Locate the cell with the specified text and output its [X, Y] center coordinate. 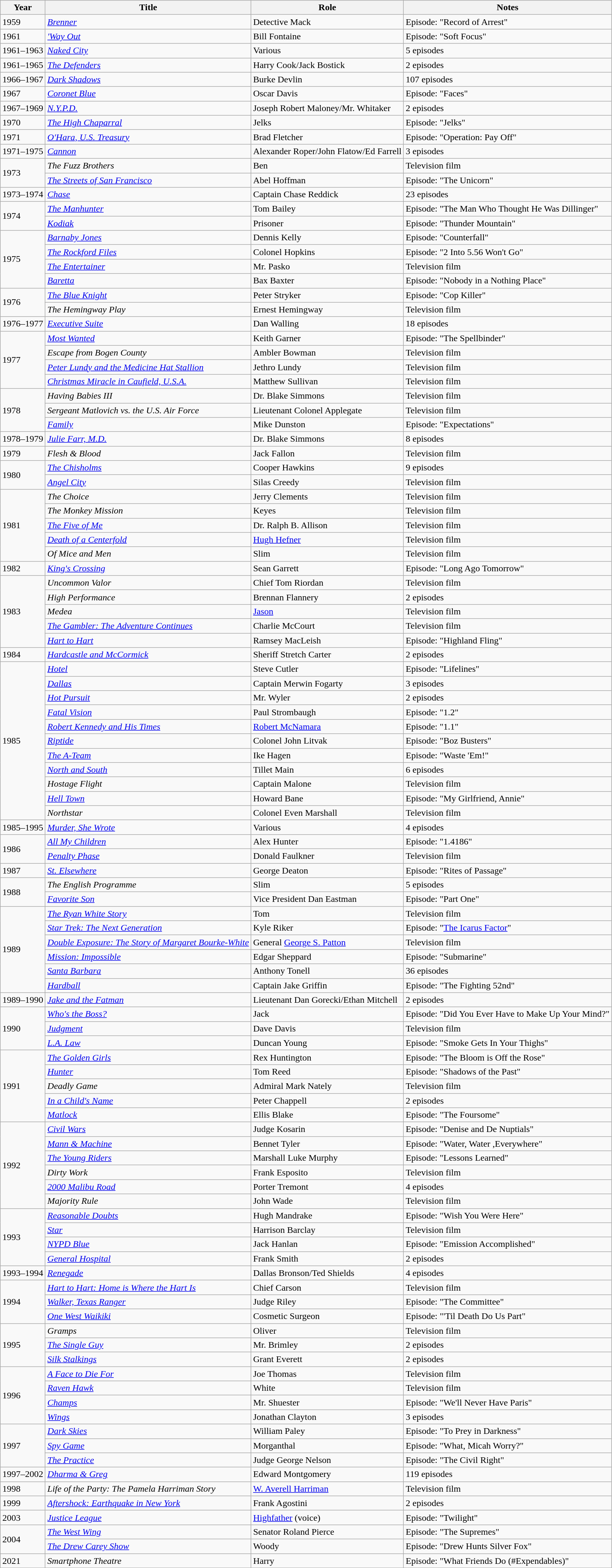
Harrison Barclay [327, 1230]
Episode: "We'll Never Have Paris" [508, 1403]
Episode: "The Man Who Thought He Was Dillinger" [508, 209]
Ike Hagen [327, 755]
Episode: "Water, Water ,Everywhere" [508, 1144]
Hardball [148, 985]
Year [23, 8]
Captain Merwin Fogarty [327, 683]
Jonathan Clayton [327, 1417]
The Practice [148, 1460]
Cosmetic Surgeon [327, 1316]
Episode: "My Girlfriend, Annie" [508, 798]
Judge Kosarin [327, 1129]
Episode: "Record of Arrest" [508, 22]
Julie Farr, M.D. [148, 439]
Christmas Miracle in Caufield, U.S.A. [148, 381]
Renegade [148, 1273]
Jason [327, 611]
107 episodes [508, 79]
Matlock [148, 1115]
Murder, She Wrote [148, 827]
Mike Dunston [327, 425]
All My Children [148, 841]
N.Y.P.D. [148, 108]
Walker, Texas Ranger [148, 1302]
Captain Malone [327, 784]
General Hospital [148, 1259]
1975 [23, 259]
1961 [23, 36]
Joe Thomas [327, 1374]
Steve Cutler [327, 669]
The Manhunter [148, 209]
1985 [23, 741]
Judge Riley [327, 1302]
Grant Everett [327, 1359]
High Performance [148, 597]
The Drew Carey Show [148, 1546]
Episode: "Submarine" [508, 957]
Episode: "Twilight" [508, 1517]
Episode: "Cop Killer" [508, 295]
Episode: "What, Micah Worry?" [508, 1446]
Cooper Hawkins [327, 468]
Dark Shadows [148, 79]
2003 [23, 1517]
Edward Montgomery [327, 1474]
The Chisholms [148, 468]
Episode: "Drew Hunts Silver Fox" [508, 1546]
Life of the Party: The Pamela Harriman Story [148, 1489]
Peter Chappell [327, 1101]
1976 [23, 302]
Harry [327, 1561]
Dave Davis [327, 1028]
Brad Fletcher [327, 137]
Star Trek: The Next Generation [148, 928]
Tom [327, 914]
The Five of Me [148, 525]
Episode: "Highland Fling" [508, 640]
St. Elsewhere [148, 870]
Hot Pursuit [148, 698]
Brenner [148, 22]
Episode: "What Friends Do (#Expendables)" [508, 1561]
2021 [23, 1561]
Star [148, 1230]
Sergeant Matlovich vs. the U.S. Air Force [148, 410]
2000 Malibu Road [148, 1187]
The High Chaparral [148, 122]
Dan Walling [327, 324]
Dallas [148, 683]
Duncan Young [327, 1043]
Oliver [327, 1330]
Colonel Hopkins [327, 252]
Episode: "The Civil Right" [508, 1460]
Episode: "The Foursome" [508, 1115]
Jerry Clements [327, 496]
Colonel John Litvak [327, 741]
Dharma & Greg [148, 1474]
Episode: "Part One" [508, 899]
1978 [23, 410]
Deadly Game [148, 1086]
A Face to Die For [148, 1374]
1961–1965 [23, 65]
The English Programme [148, 885]
Frank Agostini [327, 1503]
Spy Game [148, 1446]
Judge George Nelson [327, 1460]
Episode: "Wish You Were Here" [508, 1215]
Episode: "The Committee" [508, 1302]
The Entertainer [148, 266]
The Blue Knight [148, 295]
Mission: Impossible [148, 957]
Angel City [148, 482]
8 episodes [508, 439]
1996 [23, 1395]
Detective Mack [327, 22]
Fatal Vision [148, 712]
Jake and the Fatman [148, 1000]
Mann & Machine [148, 1144]
Mr. Pasko [327, 266]
Barnaby Jones [148, 238]
Aftershock: Earthquake in New York [148, 1503]
1998 [23, 1489]
1985–1995 [23, 827]
Hugh Hefner [327, 540]
Episode: "The Spellbinder" [508, 338]
Matthew Sullivan [327, 381]
119 episodes [508, 1474]
Episode: "Expectations" [508, 425]
W. Averell Harriman [327, 1489]
White [327, 1388]
Escape from Bogen County [148, 353]
One West Waikiki [148, 1316]
1989–1990 [23, 1000]
In a Child's Name [148, 1101]
Gramps [148, 1330]
George Deaton [327, 870]
The Defenders [148, 65]
The Rockford Files [148, 252]
2004 [23, 1539]
Episode: "Waste 'Em!" [508, 755]
Mr. Wyler [327, 698]
Dirty Work [148, 1172]
Episode: "1.1" [508, 727]
Most Wanted [148, 338]
Bax Baxter [327, 281]
Coronet Blue [148, 94]
9 episodes [508, 468]
1984 [23, 655]
Ernest Hemingway [327, 309]
1987 [23, 870]
Episode: "Shadows of the Past" [508, 1072]
Oscar Davis [327, 94]
Robert Kennedy and His Times [148, 727]
Episode: "The Supremes" [508, 1532]
King's Crossing [148, 568]
1991 [23, 1086]
The Hemingway Play [148, 309]
Rex Huntington [327, 1057]
Role [327, 8]
Executive Suite [148, 324]
Peter Lundy and the Medicine Hat Stallion [148, 367]
Hardcastle and McCormick [148, 655]
Jethro Lundy [327, 367]
1971 [23, 137]
Jack Hanlan [327, 1244]
Uncommon Valor [148, 583]
The Streets of San Francisco [148, 180]
1983 [23, 611]
1982 [23, 568]
The Golden Girls [148, 1057]
Jelks [327, 122]
Hostage Flight [148, 784]
Majority Rule [148, 1201]
1986 [23, 849]
Justice League [148, 1517]
Peter Stryker [327, 295]
Hunter [148, 1072]
Tom Reed [327, 1072]
Episode: "Lifelines" [508, 669]
Chief Carson [327, 1287]
Marshall Luke Murphy [327, 1158]
Death of a Centerfold [148, 540]
1961–1963 [23, 51]
1999 [23, 1503]
1997 [23, 1446]
Episode: "1.4186" [508, 841]
Episode: "Lessons Learned" [508, 1158]
Howard Bane [327, 798]
1959 [23, 22]
The Fuzz Brothers [148, 165]
Episode: "Smoke Gets In Your Thighs" [508, 1043]
Episode: "Jelks" [508, 122]
Champs [148, 1403]
Silas Creedy [327, 482]
Vice President Dan Eastman [327, 899]
Joseph Robert Maloney/Mr. Whitaker [327, 108]
John Wade [327, 1201]
Family [148, 425]
The Gambler: The Adventure Continues [148, 626]
Episode: "Did You Ever Have to Make Up Your Mind?" [508, 1014]
Dallas Bronson/Ted Shields [327, 1273]
Woody [327, 1546]
Favorite Son [148, 899]
1992 [23, 1165]
Tillet Main [327, 770]
General George S. Patton [327, 942]
Keyes [327, 511]
1973–1974 [23, 195]
1971–1975 [23, 151]
Wings [148, 1417]
Dr. Ralph B. Allison [327, 525]
Episode: "The Bloom is Off the Rose" [508, 1057]
Episode: "Denise and De Nuptials" [508, 1129]
The A-Team [148, 755]
Episode: "Soft Focus" [508, 36]
Lieutenant Colonel Applegate [327, 410]
Episode: "Boz Busters" [508, 741]
Edgar Sheppard [327, 957]
Having Babies III [148, 396]
6 episodes [508, 770]
Captain Jake Griffin [327, 985]
Burke Devlin [327, 79]
Captain Chase Reddick [327, 195]
Morganthal [327, 1446]
Keith Garner [327, 338]
Donald Faulkner [327, 856]
1994 [23, 1302]
Ambler Bowman [327, 353]
1990 [23, 1028]
Brennan Flannery [327, 597]
Chase [148, 195]
Episode: "1.2" [508, 712]
1993 [23, 1237]
1980 [23, 475]
Dennis Kelly [327, 238]
Medea [148, 611]
North and South [148, 770]
Episode: "Counterfall" [508, 238]
Episode: "The Unicorn" [508, 180]
1973 [23, 173]
36 episodes [508, 971]
Episode: "Rites of Passage" [508, 870]
The Ryan White Story [148, 914]
1997–2002 [23, 1474]
1989 [23, 949]
Hell Town [148, 798]
Highfather (voice) [327, 1517]
Ellis Blake [327, 1115]
1993–1994 [23, 1273]
1967–1969 [23, 108]
Cannon [148, 151]
1976–1977 [23, 324]
Northstar [148, 813]
1995 [23, 1345]
Smartphone Theatre [148, 1561]
1981 [23, 525]
Episode: "To Prey in Darkness" [508, 1431]
Episode: "Emission Accomplished" [508, 1244]
Of Mice and Men [148, 554]
Episode: "The Fighting 52nd" [508, 985]
The West Wing [148, 1532]
Colonel Even Marshall [327, 813]
Episode: "Long Ago Tomorrow" [508, 568]
18 episodes [508, 324]
1978–1979 [23, 439]
Reasonable Doubts [148, 1215]
O'Hara, U.S. Treasury [148, 137]
Prisoner [327, 223]
Lieutenant Dan Gorecki/Ethan Mitchell [327, 1000]
Naked City [148, 51]
Chief Tom Riordan [327, 583]
Episode: "Faces" [508, 94]
Civil Wars [148, 1129]
Title [148, 8]
Episode: "Nobody in a Nothing Place" [508, 281]
1979 [23, 453]
The Young Riders [148, 1158]
Frank Esposito [327, 1172]
1988 [23, 892]
William Paley [327, 1431]
The Choice [148, 496]
Frank Smith [327, 1259]
Dark Skies [148, 1431]
Riptide [148, 741]
L.A. Law [148, 1043]
Santa Barbara [148, 971]
Bennet Tyler [327, 1144]
Who's the Boss? [148, 1014]
The Single Guy [148, 1345]
23 episodes [508, 195]
Jack Fallon [327, 453]
1966–1967 [23, 79]
Hugh Mandrake [327, 1215]
Penalty Phase [148, 856]
Hotel [148, 669]
Anthony Tonell [327, 971]
Baretta [148, 281]
Sheriff Stretch Carter [327, 655]
Double Exposure: The Story of Margaret Bourke-White [148, 942]
Robert McNamara [327, 727]
Mr. Brimley [327, 1345]
Porter Tremont [327, 1187]
Episode: "'Til Death Do Us Part" [508, 1316]
Admiral Mark Nately [327, 1086]
Jack [327, 1014]
Episode: "Operation: Pay Off" [508, 137]
1977 [23, 360]
Episode: "2 Into 5.56 Won't Go" [508, 252]
Charlie McCourt [327, 626]
Kyle Riker [327, 928]
Episode: "Thunder Mountain" [508, 223]
Alex Hunter [327, 841]
Ben [327, 165]
Silk Stalkings [148, 1359]
NYPD Blue [148, 1244]
Ramsey MacLeish [327, 640]
Episode: "The Icarus Factor" [508, 928]
Kodiak [148, 223]
Bill Fontaine [327, 36]
The Monkey Mission [148, 511]
Sean Garrett [327, 568]
Notes [508, 8]
Alexander Roper/John Flatow/Ed Farrell [327, 151]
Judgment [148, 1028]
Paul Strombaugh [327, 712]
Hart to Hart [148, 640]
1970 [23, 122]
Abel Hoffman [327, 180]
Tom Bailey [327, 209]
Hart to Hart: Home is Where the Hart Is [148, 1287]
Senator Roland Pierce [327, 1532]
'Way Out [148, 36]
Flesh & Blood [148, 453]
Mr. Shuester [327, 1403]
1974 [23, 216]
1967 [23, 94]
Harry Cook/Jack Bostick [327, 65]
Raven Hawk [148, 1388]
